Return (X, Y) of the center of cell containing provided text 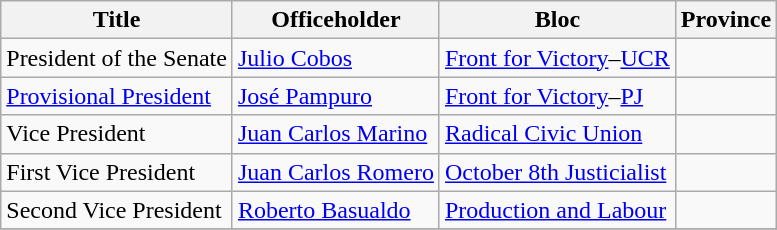
Front for Victory–PJ (557, 96)
Juan Carlos Marino (336, 134)
Julio Cobos (336, 58)
President of the Senate (117, 58)
Officeholder (336, 20)
Production and Labour (557, 210)
Juan Carlos Romero (336, 172)
José Pampuro (336, 96)
October 8th Justicialist (557, 172)
Provisional President (117, 96)
Title (117, 20)
Radical Civic Union (557, 134)
Roberto Basualdo (336, 210)
Province (726, 20)
First Vice President (117, 172)
Bloc (557, 20)
Front for Victory–UCR (557, 58)
Vice President (117, 134)
Second Vice President (117, 210)
